Pinpoint the cell where the given text exists, returning its (X, Y) midpoint coordinate. 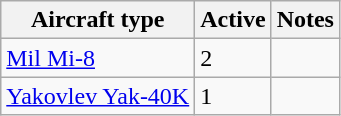
Active (233, 20)
1 (233, 96)
Aircraft type (98, 20)
Mil Mi-8 (98, 58)
Notes (305, 20)
Yakovlev Yak-40K (98, 96)
2 (233, 58)
